Output the (x, y) coordinate of the center of the cell containing the given text.  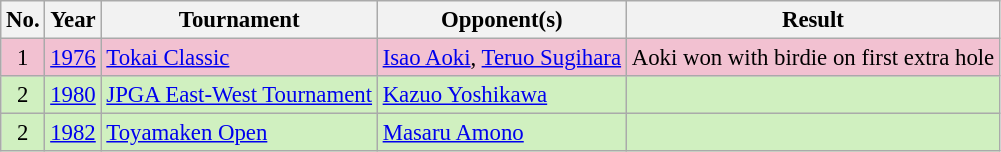
1976 (73, 58)
Result (812, 20)
No. (23, 20)
1 (23, 58)
Masaru Amono (502, 133)
Year (73, 20)
1980 (73, 95)
Kazuo Yoshikawa (502, 95)
1982 (73, 133)
Isao Aoki, Teruo Sugihara (502, 58)
Toyamaken Open (239, 133)
Tournament (239, 20)
Tokai Classic (239, 58)
JPGA East-West Tournament (239, 95)
Opponent(s) (502, 20)
Aoki won with birdie on first extra hole (812, 58)
